Scan for the cell matching the given text and deliver its (x, y) coordinate at center. 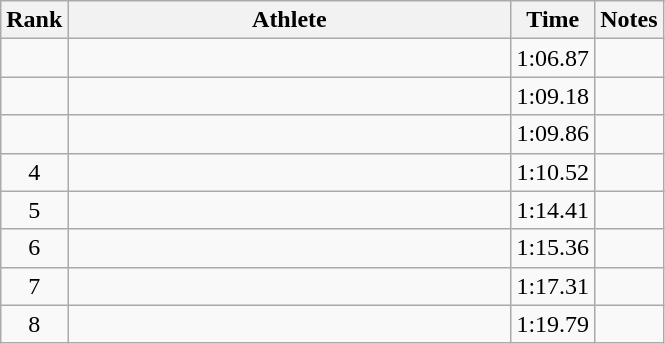
4 (34, 172)
Notes (629, 20)
Rank (34, 20)
8 (34, 324)
7 (34, 286)
1:09.86 (553, 134)
1:10.52 (553, 172)
1:09.18 (553, 96)
1:06.87 (553, 58)
1:19.79 (553, 324)
6 (34, 248)
1:14.41 (553, 210)
Athlete (290, 20)
Time (553, 20)
5 (34, 210)
1:17.31 (553, 286)
1:15.36 (553, 248)
